Provide the [x, y] coordinate of the cell's center where the given text is located.  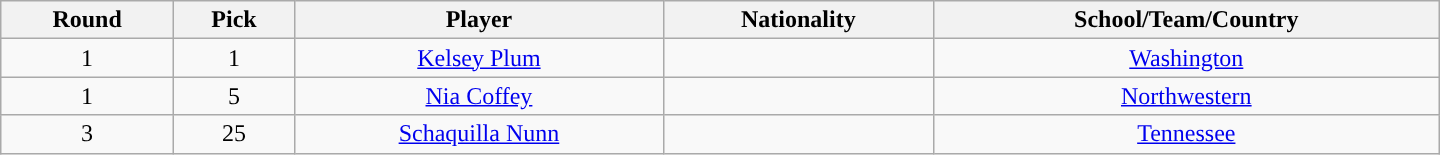
Nationality [798, 20]
25 [234, 134]
5 [234, 96]
Round [88, 20]
Tennessee [1186, 134]
Schaquilla Nunn [480, 134]
Pick [234, 20]
School/Team/Country [1186, 20]
Kelsey Plum [480, 58]
Nia Coffey [480, 96]
Player [480, 20]
Northwestern [1186, 96]
Washington [1186, 58]
3 [88, 134]
